Extract the (X, Y) coordinate from the center of the cell holding the provided text.  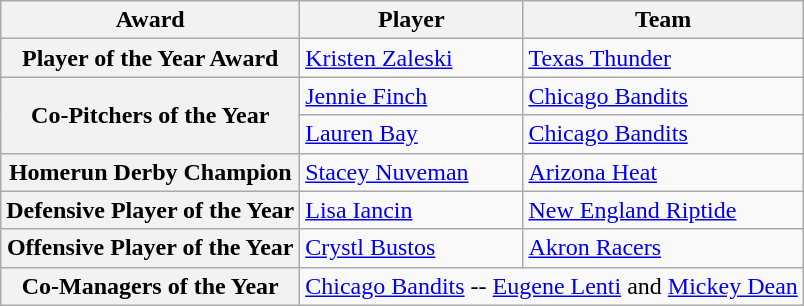
Offensive Player of the Year (150, 248)
Award (150, 20)
Akron Racers (663, 248)
Texas Thunder (663, 58)
Jennie Finch (412, 96)
Player (412, 20)
Player of the Year Award (150, 58)
Crystl Bustos (412, 248)
Co-Pitchers of the Year (150, 115)
Arizona Heat (663, 172)
Defensive Player of the Year (150, 210)
Kristen Zaleski (412, 58)
Co-Managers of the Year (150, 286)
Team (663, 20)
New England Riptide (663, 210)
Homerun Derby Champion (150, 172)
Stacey Nuveman (412, 172)
Chicago Bandits -- Eugene Lenti and Mickey Dean (552, 286)
Lisa Iancin (412, 210)
Lauren Bay (412, 134)
